Search for the cell housing the specified text and yield its (x, y) center coordinate. 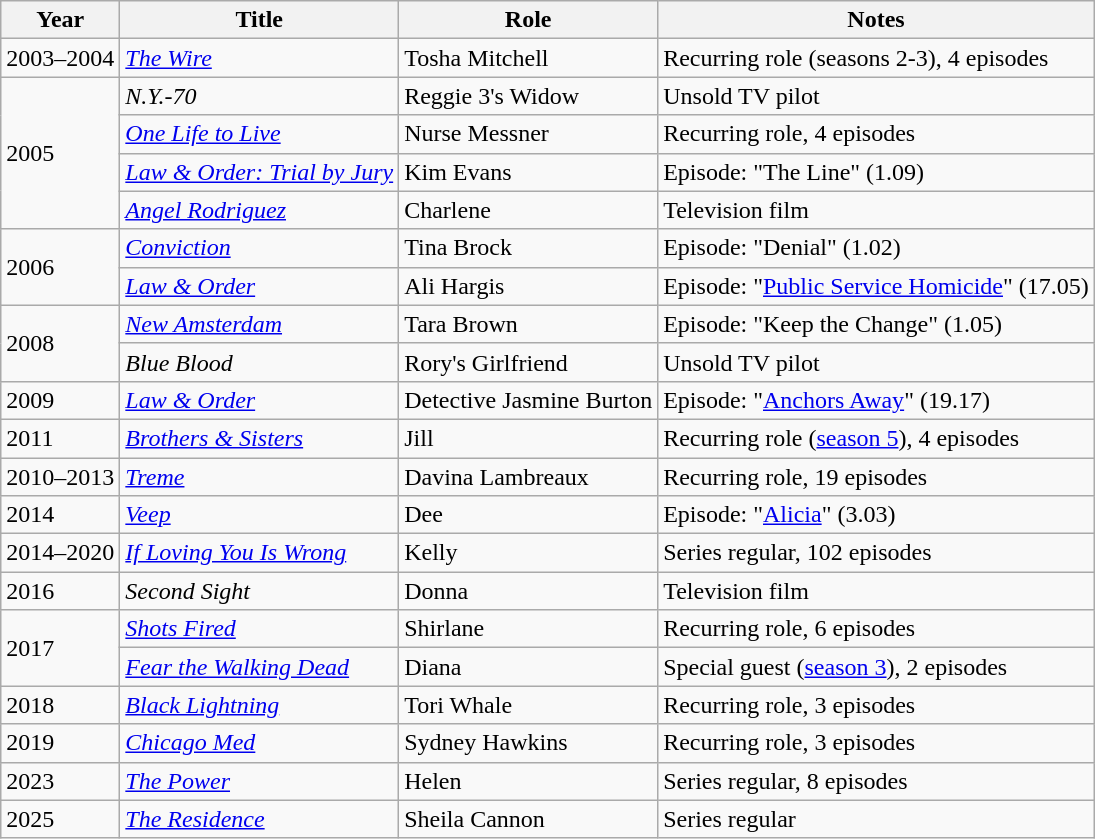
Sheila Cannon (528, 819)
Tina Brock (528, 248)
2025 (60, 819)
2006 (60, 267)
Episode: "Public Service Homicide" (17.05) (876, 286)
Kelly (528, 553)
Recurring role, 4 episodes (876, 134)
2008 (60, 343)
The Power (260, 781)
Conviction (260, 248)
Nurse Messner (528, 134)
Notes (876, 20)
The Wire (260, 58)
Donna (528, 591)
Blue Blood (260, 362)
Reggie 3's Widow (528, 96)
If Loving You Is Wrong (260, 553)
Series regular (876, 819)
Episode: "Denial" (1.02) (876, 248)
Charlene (528, 210)
Fear the Walking Dead (260, 667)
Special guest (season 3), 2 episodes (876, 667)
2014–2020 (60, 553)
Role (528, 20)
Diana (528, 667)
Dee (528, 515)
2011 (60, 438)
Episode: "Keep the Change" (1.05) (876, 324)
Year (60, 20)
2010–2013 (60, 477)
One Life to Live (260, 134)
2003–2004 (60, 58)
Davina Lambreaux (528, 477)
Sydney Hawkins (528, 743)
Episode: "The Line" (1.09) (876, 172)
2014 (60, 515)
2016 (60, 591)
Law & Order: Trial by Jury (260, 172)
New Amsterdam (260, 324)
Recurring role, 19 episodes (876, 477)
Recurring role (season 5), 4 episodes (876, 438)
Helen (528, 781)
Tosha Mitchell (528, 58)
Angel Rodriguez (260, 210)
Rory's Girlfriend (528, 362)
Episode: "Alicia" (3.03) (876, 515)
Brothers & Sisters (260, 438)
Kim Evans (528, 172)
Black Lightning (260, 705)
2018 (60, 705)
Shots Fired (260, 629)
2017 (60, 648)
Tori Whale (528, 705)
Chicago Med (260, 743)
2023 (60, 781)
The Residence (260, 819)
Recurring role, 6 episodes (876, 629)
Series regular, 8 episodes (876, 781)
Detective Jasmine Burton (528, 400)
N.Y.-70 (260, 96)
Tara Brown (528, 324)
Recurring role (seasons 2-3), 4 episodes (876, 58)
Second Sight (260, 591)
2009 (60, 400)
Episode: "Anchors Away" (19.17) (876, 400)
Shirlane (528, 629)
Jill (528, 438)
Treme (260, 477)
2005 (60, 153)
Veep (260, 515)
Series regular, 102 episodes (876, 553)
Title (260, 20)
Ali Hargis (528, 286)
2019 (60, 743)
